Detect which cell encompasses the target text, then output its [X, Y] center coordinate. 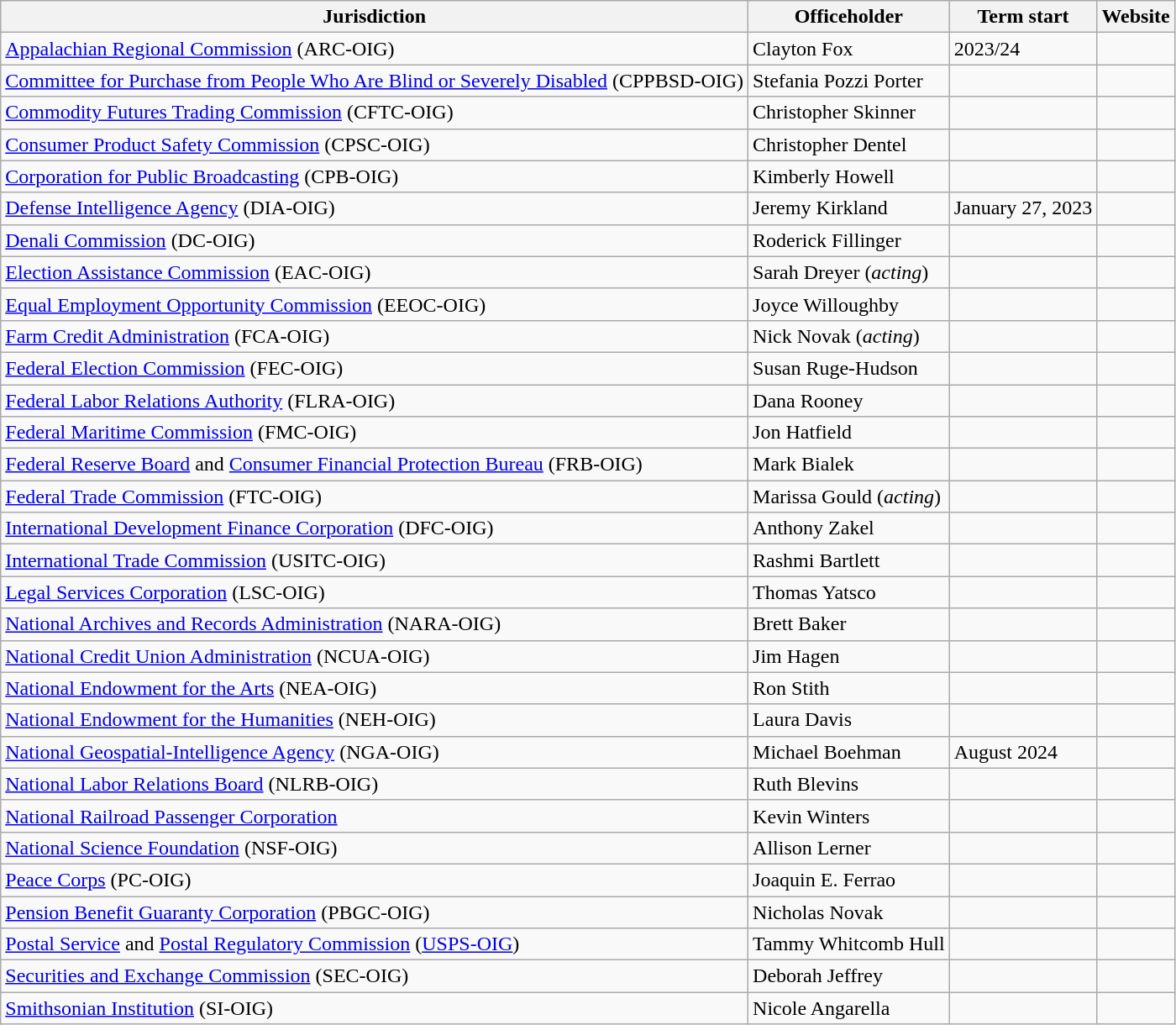
Dana Rooney [849, 401]
Defense Intelligence Agency (DIA-OIG) [375, 208]
National Endowment for the Humanities (NEH-OIG) [375, 720]
Jon Hatfield [849, 433]
Federal Maritime Commission (FMC-OIG) [375, 433]
Christopher Dentel [849, 145]
Farm Credit Administration (FCA-OIG) [375, 336]
International Trade Commission (USITC-OIG) [375, 560]
Nicholas Novak [849, 912]
Sarah Dreyer (acting) [849, 272]
Rashmi Bartlett [849, 560]
Kimberly Howell [849, 176]
August 2024 [1023, 752]
National Credit Union Administration (NCUA-OIG) [375, 656]
Peace Corps (PC-OIG) [375, 880]
Postal Service and Postal Regulatory Commission (USPS-OIG) [375, 944]
Commodity Futures Trading Commission (CFTC-OIG) [375, 113]
Mark Bialek [849, 465]
Christopher Skinner [849, 113]
Officeholder [849, 17]
Smithsonian Institution (SI-OIG) [375, 1008]
Consumer Product Safety Commission (CPSC-OIG) [375, 145]
Thomas Yatsco [849, 592]
Jeremy Kirkland [849, 208]
Jurisdiction [375, 17]
Ron Stith [849, 688]
Legal Services Corporation (LSC-OIG) [375, 592]
National Science Foundation (NSF-OIG) [375, 848]
Allison Lerner [849, 848]
Federal Election Commission (FEC-OIG) [375, 368]
Deborah Jeffrey [849, 976]
National Archives and Records Administration (NARA-OIG) [375, 624]
Website [1136, 17]
January 27, 2023 [1023, 208]
Federal Labor Relations Authority (FLRA-OIG) [375, 401]
Jim Hagen [849, 656]
Michael Boehman [849, 752]
Stefania Pozzi Porter [849, 81]
Federal Reserve Board and Consumer Financial Protection Bureau (FRB-OIG) [375, 465]
Clayton Fox [849, 49]
Roderick Fillinger [849, 240]
Nicole Angarella [849, 1008]
Anthony Zakel [849, 528]
National Geospatial-Intelligence Agency (NGA-OIG) [375, 752]
Election Assistance Commission (EAC-OIG) [375, 272]
Marissa Gould (acting) [849, 497]
Term start [1023, 17]
Pension Benefit Guaranty Corporation (PBGC-OIG) [375, 912]
Ruth Blevins [849, 784]
Denali Commission (DC-OIG) [375, 240]
Joaquin E. Ferrao [849, 880]
Kevin Winters [849, 816]
Laura Davis [849, 720]
Tammy Whitcomb Hull [849, 944]
Securities and Exchange Commission (SEC-OIG) [375, 976]
2023/24 [1023, 49]
Brett Baker [849, 624]
Joyce Willoughby [849, 304]
Corporation for Public Broadcasting (CPB-OIG) [375, 176]
Equal Employment Opportunity Commission (EEOC-OIG) [375, 304]
Committee for Purchase from People Who Are Blind or Severely Disabled (CPPBSD-OIG) [375, 81]
Susan Ruge-Hudson [849, 368]
Appalachian Regional Commission (ARC-OIG) [375, 49]
National Endowment for the Arts (NEA-OIG) [375, 688]
Nick Novak (acting) [849, 336]
National Labor Relations Board (NLRB-OIG) [375, 784]
International Development Finance Corporation (DFC-OIG) [375, 528]
National Railroad Passenger Corporation [375, 816]
Federal Trade Commission (FTC-OIG) [375, 497]
